Identify which cell holds the provided text, then report its [X, Y] central coordinate. 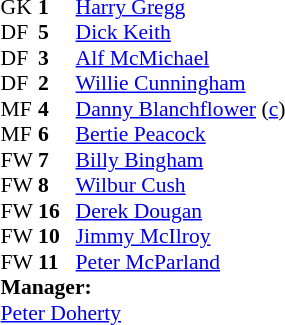
10 [57, 237]
3 [57, 58]
8 [57, 185]
16 [57, 211]
11 [57, 262]
2 [57, 83]
4 [57, 109]
7 [57, 160]
6 [57, 135]
5 [57, 33]
